Return the (x, y) coordinate for the center point of the cell that contains the specified text.  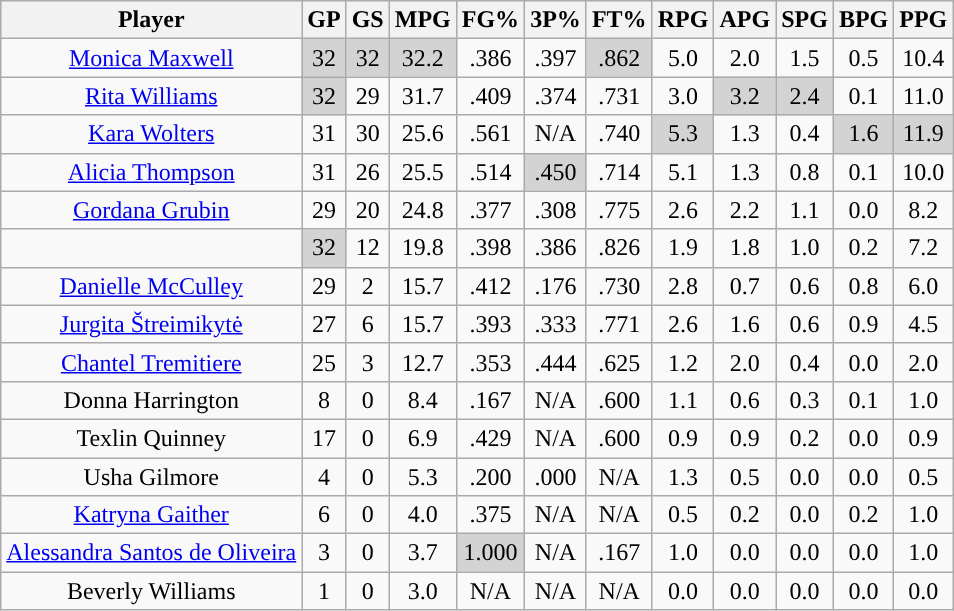
.730 (619, 286)
12.7 (422, 362)
.308 (556, 210)
10.4 (924, 58)
24.8 (422, 210)
Katryna Gaither (152, 515)
4.5 (924, 324)
1.2 (683, 362)
25 (324, 362)
1.9 (683, 248)
6.9 (422, 438)
30 (368, 134)
6.0 (924, 286)
19.8 (422, 248)
APG (745, 20)
.409 (490, 96)
2.8 (683, 286)
Jurgita Štreimikytė (152, 324)
.731 (619, 96)
.397 (556, 58)
1.000 (490, 553)
2.4 (805, 96)
Danielle McCulley (152, 286)
.333 (556, 324)
Alessandra Santos de Oliveira (152, 553)
.444 (556, 362)
.375 (490, 515)
0.3 (805, 400)
8.4 (422, 400)
5.1 (683, 172)
3.2 (745, 96)
Alicia Thompson (152, 172)
7.2 (924, 248)
Chantel Tremitiere (152, 362)
Texlin Quinney (152, 438)
11.0 (924, 96)
Beverly Williams (152, 591)
.771 (619, 324)
FT% (619, 20)
0.7 (745, 286)
3.7 (422, 553)
10.0 (924, 172)
1.5 (805, 58)
.374 (556, 96)
.561 (490, 134)
Monica Maxwell (152, 58)
Rita Williams (152, 96)
32.2 (422, 58)
4 (324, 477)
Kara Wolters (152, 134)
.000 (556, 477)
BPG (863, 20)
.377 (490, 210)
2 (368, 286)
.450 (556, 172)
Usha Gilmore (152, 477)
.393 (490, 324)
26 (368, 172)
25.6 (422, 134)
25.5 (422, 172)
8.2 (924, 210)
Donna Harrington (152, 400)
.398 (490, 248)
1.8 (745, 248)
GS (368, 20)
1 (324, 591)
.200 (490, 477)
.412 (490, 286)
MPG (422, 20)
31.7 (422, 96)
2.2 (745, 210)
Player (152, 20)
3P% (556, 20)
.176 (556, 286)
.514 (490, 172)
.826 (619, 248)
.714 (619, 172)
17 (324, 438)
Gordana Grubin (152, 210)
.862 (619, 58)
27 (324, 324)
.775 (619, 210)
.740 (619, 134)
8 (324, 400)
11.9 (924, 134)
GP (324, 20)
12 (368, 248)
.353 (490, 362)
5.0 (683, 58)
PPG (924, 20)
FG% (490, 20)
.429 (490, 438)
SPG (805, 20)
20 (368, 210)
4.0 (422, 515)
RPG (683, 20)
.625 (619, 362)
